From the cell containing the given text, extract its center point as [x, y] coordinate. 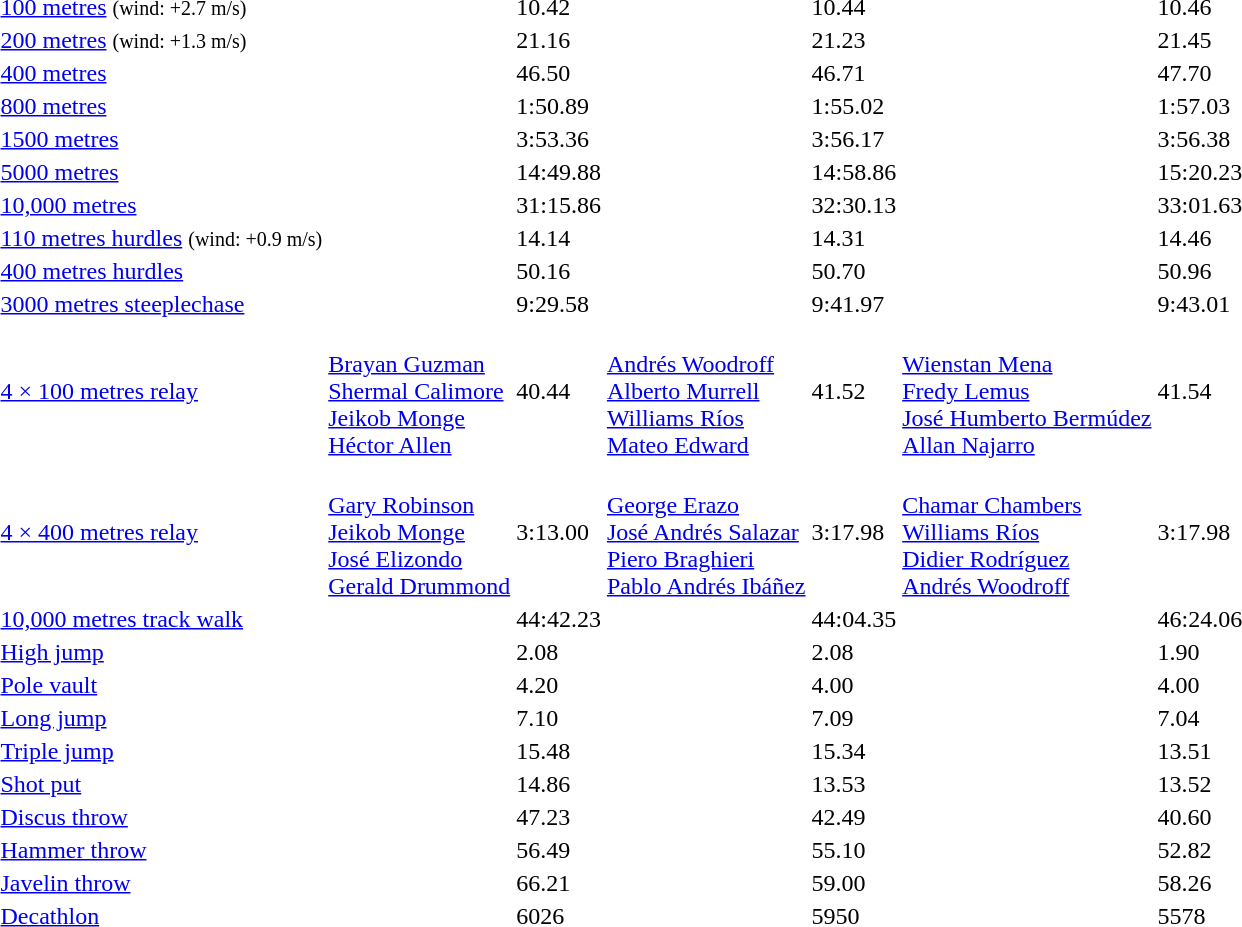
Brayan GuzmanShermal CalimoreJeikob MongeHéctor Allen [420, 391]
42.49 [854, 817]
1:50.89 [559, 106]
41.52 [854, 391]
7.10 [559, 718]
9:41.97 [854, 304]
Gary RobinsonJeikob MongeJosé ElizondoGerald Drummond [420, 532]
14.86 [559, 784]
4.00 [854, 685]
3:53.36 [559, 139]
15.34 [854, 751]
50.70 [854, 271]
15.48 [559, 751]
14:49.88 [559, 172]
3:13.00 [559, 532]
14.14 [559, 238]
3:17.98 [854, 532]
21.23 [854, 40]
40.44 [559, 391]
46.71 [854, 73]
31:15.86 [559, 205]
44:42.23 [559, 619]
9:29.58 [559, 304]
56.49 [559, 850]
7.09 [854, 718]
32:30.13 [854, 205]
66.21 [559, 883]
3:56.17 [854, 139]
59.00 [854, 883]
21.16 [559, 40]
44:04.35 [854, 619]
Chamar ChambersWilliams RíosDidier RodríguezAndrés Woodroff [1027, 532]
1:55.02 [854, 106]
4.20 [559, 685]
50.16 [559, 271]
Andrés WoodroffAlberto MurrellWilliams RíosMateo Edward [706, 391]
Wienstan MenaFredy LemusJosé Humberto BermúdezAllan Najarro [1027, 391]
George ErazoJosé Andrés SalazarPiero BraghieriPablo Andrés Ibáñez [706, 532]
55.10 [854, 850]
13.53 [854, 784]
14.31 [854, 238]
46.50 [559, 73]
47.23 [559, 817]
14:58.86 [854, 172]
